Return (X, Y) of the center of cell containing provided text 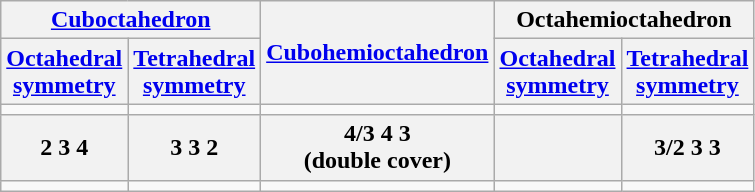
2 3 4 (64, 148)
3 3 2 (194, 148)
Octahemioctahedron (624, 20)
Cubohemioctahedron (378, 52)
Cuboctahedron (131, 20)
4/3 4 3(double cover) (378, 148)
3/2 3 3 (688, 148)
